Find where the given text appears and provide that cell's center as [X, Y] coordinate. 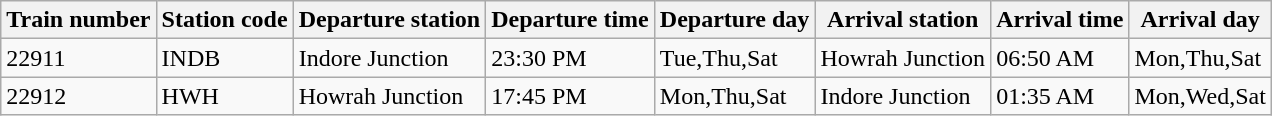
Mon,Wed,Sat [1200, 96]
Departure station [390, 20]
Departure time [570, 20]
17:45 PM [570, 96]
Tue,Thu,Sat [734, 58]
HWH [224, 96]
INDB [224, 58]
Arrival day [1200, 20]
23:30 PM [570, 58]
Station code [224, 20]
Arrival station [903, 20]
22912 [78, 96]
Train number [78, 20]
Arrival time [1060, 20]
Departure day [734, 20]
22911 [78, 58]
01:35 AM [1060, 96]
06:50 AM [1060, 58]
